Capture the cell that displays the provided text and extract its (X, Y) central coordinate. 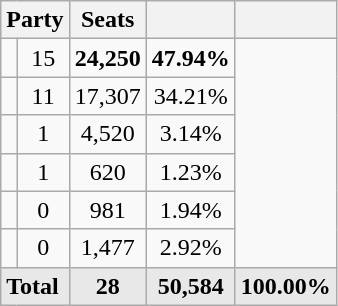
Seats (108, 20)
Party (35, 20)
Total (35, 286)
11 (43, 96)
3.14% (190, 134)
1,477 (108, 248)
620 (108, 172)
1.23% (190, 172)
50,584 (190, 286)
2.92% (190, 248)
24,250 (108, 58)
34.21% (190, 96)
981 (108, 210)
17,307 (108, 96)
1.94% (190, 210)
28 (108, 286)
100.00% (286, 286)
4,520 (108, 134)
47.94% (190, 58)
15 (43, 58)
